Identify which cell holds the provided text, then report its [x, y] central coordinate. 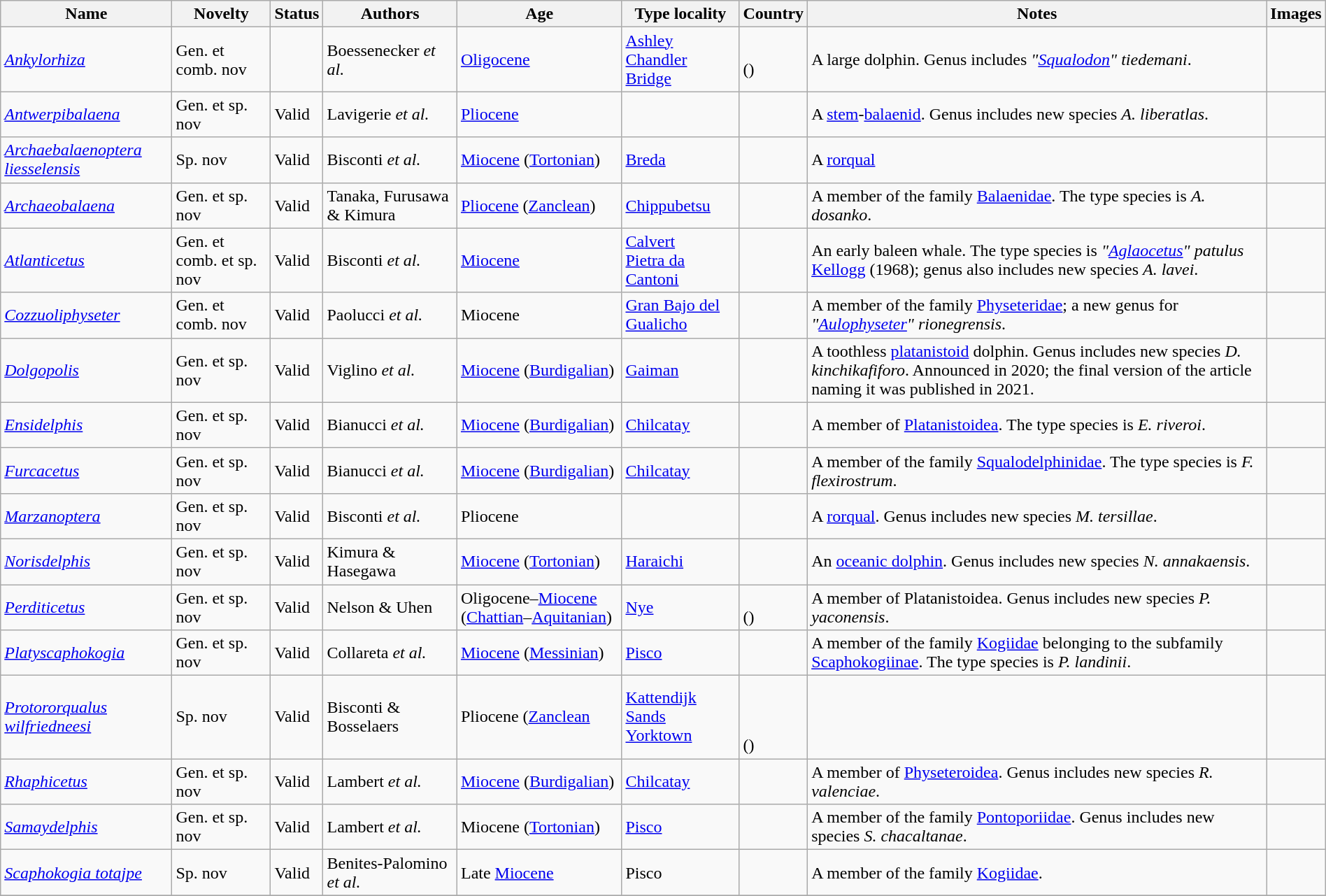
Status [297, 14]
A member of the family Pontoporiidae. Genus includes new species S. chacaltanae. [1037, 827]
Haraichi [680, 561]
Notes [1037, 14]
Name [87, 14]
Paolucci et al. [390, 315]
A member of the family Balaenidae. The type species is A. dosanko. [1037, 206]
Country [773, 14]
Type locality [680, 14]
Lavigerie et al. [390, 115]
Protororqualus wilfriedneesi [87, 718]
Oligocene–Miocene (Chattian–Aquitanian) [539, 607]
Oligocene [539, 59]
A rorqual [1037, 159]
Breda [680, 159]
Age [539, 14]
A rorqual. Genus includes new species M. tersillae. [1037, 516]
Nelson & Uhen [390, 607]
Tanaka, Furusawa & Kimura [390, 206]
Gran Bajo del Gualicho [680, 315]
Miocene (Messinian) [539, 653]
Kattendijk SandsYorktown [680, 718]
Late Miocene [539, 873]
Chippubetsu [680, 206]
Furcacetus [87, 470]
Pliocene (Zanclean [539, 718]
A large dolphin. Genus includes "Squalodon" tiedemani. [1037, 59]
A member of the family Physeteridae; a new genus for "Aulophyseter" rionegrensis. [1037, 315]
Archaeobalaena [87, 206]
Boessenecker et al. [390, 59]
A member of the family Squalodelphinidae. The type species is F. flexirostrum. [1037, 470]
CalvertPietra da Cantoni [680, 260]
A member of Platanistoidea. The type species is E. riveroi. [1037, 425]
Perditicetus [87, 607]
A member of the family Kogiidae belonging to the subfamily Scaphokogiinae. The type species is P. landinii. [1037, 653]
Viglino et al. [390, 370]
Nye [680, 607]
Norisdelphis [87, 561]
A stem-balaenid. Genus includes new species A. liberatlas. [1037, 115]
Dolgopolis [87, 370]
Samaydelphis [87, 827]
Gen. et comb. et sp. nov [221, 260]
Images [1296, 14]
A member of Platanistoidea. Genus includes new species P. yaconensis. [1037, 607]
A member of the family Kogiidae. [1037, 873]
Platyscaphokogia [87, 653]
An early baleen whale. The type species is "Aglaocetus" patulus Kellogg (1968); genus also includes new species A. lavei. [1037, 260]
Ankylorhiza [87, 59]
Benites-Palomino et al. [390, 873]
Cozzuoliphyseter [87, 315]
Kimura & Hasegawa [390, 561]
Collareta et al. [390, 653]
Pliocene (Zanclean) [539, 206]
Marzanoptera [87, 516]
Ensidelphis [87, 425]
Bisconti & Bosselaers [390, 718]
AshleyChandler Bridge [680, 59]
Scaphokogia totajpe [87, 873]
Novelty [221, 14]
A member of Physeteroidea. Genus includes new species R. valenciae. [1037, 782]
Rhaphicetus [87, 782]
Antwerpibalaena [87, 115]
Atlanticetus [87, 260]
Gaiman [680, 370]
An oceanic dolphin. Genus includes new species N. annakaensis. [1037, 561]
Authors [390, 14]
Archaebalaenoptera liesselensis [87, 159]
